Capture the cell that displays the provided text and extract its [x, y] central coordinate. 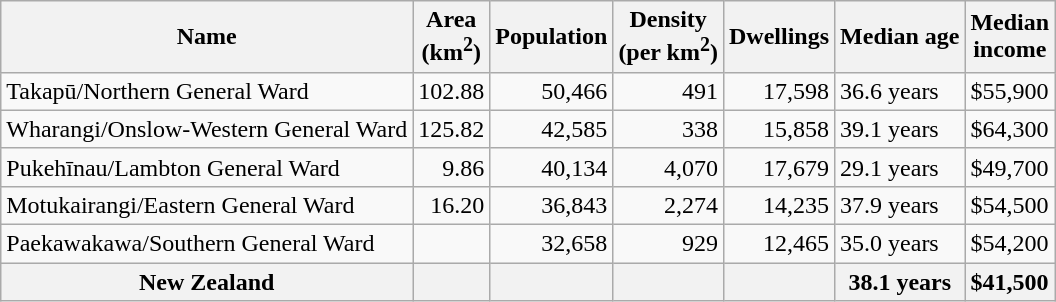
12,465 [778, 244]
$54,500 [1010, 205]
$55,900 [1010, 91]
17,679 [778, 167]
Dwellings [778, 37]
Wharangi/Onslow-Western General Ward [207, 129]
Takapū/Northern General Ward [207, 91]
$54,200 [1010, 244]
29.1 years [900, 167]
9.86 [452, 167]
Area(km2) [452, 37]
36.6 years [900, 91]
$49,700 [1010, 167]
929 [668, 244]
New Zealand [207, 282]
39.1 years [900, 129]
36,843 [552, 205]
338 [668, 129]
42,585 [552, 129]
4,070 [668, 167]
2,274 [668, 205]
Paekawakawa/Southern General Ward [207, 244]
$41,500 [1010, 282]
125.82 [452, 129]
40,134 [552, 167]
35.0 years [900, 244]
15,858 [778, 129]
Population [552, 37]
50,466 [552, 91]
102.88 [452, 91]
Motukairangi/Eastern General Ward [207, 205]
Name [207, 37]
14,235 [778, 205]
38.1 years [900, 282]
491 [668, 91]
$64,300 [1010, 129]
Density(per km2) [668, 37]
37.9 years [900, 205]
Pukehīnau/Lambton General Ward [207, 167]
17,598 [778, 91]
32,658 [552, 244]
Median age [900, 37]
Medianincome [1010, 37]
16.20 [452, 205]
